Find where the given text appears and provide that cell's center as [x, y] coordinate. 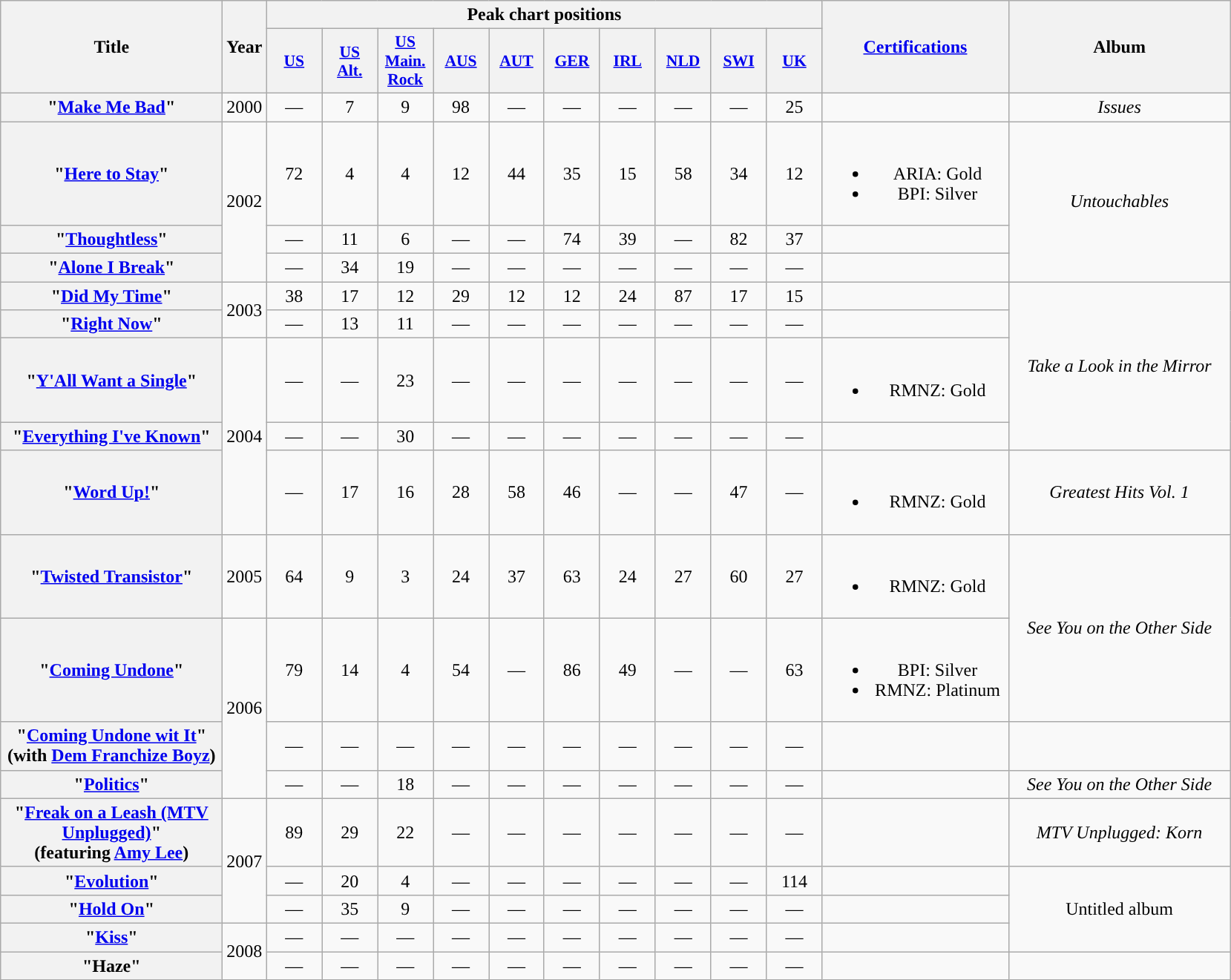
BPI: SilverRMNZ: Platinum [916, 670]
2004 [245, 436]
46 [571, 493]
"Freak on a Leash (MTV Unplugged)"(featuring Amy Lee) [111, 832]
82 [739, 240]
"Word Up!" [111, 493]
14 [350, 670]
"Hold On" [111, 909]
"Thoughtless" [111, 240]
98 [462, 107]
2007 [245, 861]
87 [683, 296]
18 [405, 784]
Untouchables [1119, 202]
114 [794, 881]
"Politics" [111, 784]
UK [794, 61]
"Y'All Want a Single" [111, 380]
7 [350, 107]
44 [516, 174]
74 [571, 240]
89 [294, 832]
49 [628, 670]
USAlt. [350, 61]
Album [1119, 47]
2006 [245, 708]
79 [294, 670]
"Kiss" [111, 937]
25 [794, 107]
IRL [628, 61]
20 [350, 881]
39 [628, 240]
19 [405, 268]
Certifications [916, 47]
22 [405, 832]
13 [350, 324]
2003 [245, 310]
SWI [739, 61]
"Everything I've Known" [111, 436]
28 [462, 493]
Issues [1119, 107]
38 [294, 296]
64 [294, 576]
16 [405, 493]
"Twisted Transistor" [111, 576]
"Right Now" [111, 324]
30 [405, 436]
"Evolution" [111, 881]
60 [739, 576]
US [294, 61]
2008 [245, 951]
ARIA: GoldBPI: Silver [916, 174]
6 [405, 240]
"Coming Undone" [111, 670]
2005 [245, 576]
Peak chart positions [545, 15]
2000 [245, 107]
47 [739, 493]
Title [111, 47]
AUT [516, 61]
"Alone I Break" [111, 268]
2002 [245, 202]
Untitled album [1119, 909]
Greatest Hits Vol. 1 [1119, 493]
"Haze" [111, 965]
USMain.Rock [405, 61]
"Here to Stay" [111, 174]
NLD [683, 61]
AUS [462, 61]
72 [294, 174]
Year [245, 47]
23 [405, 380]
"Make Me Bad" [111, 107]
"Did My Time" [111, 296]
86 [571, 670]
"Coming Undone wit It"(with Dem Franchize Boyz) [111, 746]
54 [462, 670]
MTV Unplugged: Korn [1119, 832]
Take a Look in the Mirror [1119, 366]
GER [571, 61]
3 [405, 576]
